Provide the (x, y) coordinate of the cell's center where the given text is located.  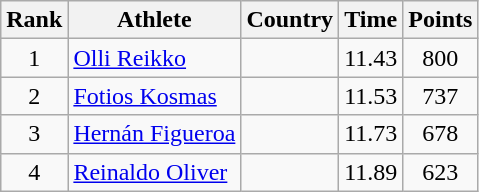
11.53 (371, 96)
623 (440, 172)
Athlete (154, 20)
Fotios Kosmas (154, 96)
11.89 (371, 172)
Olli Reikko (154, 58)
737 (440, 96)
11.43 (371, 58)
678 (440, 134)
2 (34, 96)
Hernán Figueroa (154, 134)
3 (34, 134)
800 (440, 58)
Points (440, 20)
11.73 (371, 134)
1 (34, 58)
Reinaldo Oliver (154, 172)
Time (371, 20)
Rank (34, 20)
4 (34, 172)
Country (290, 20)
